Capture the cell that displays the provided text and extract its [X, Y] central coordinate. 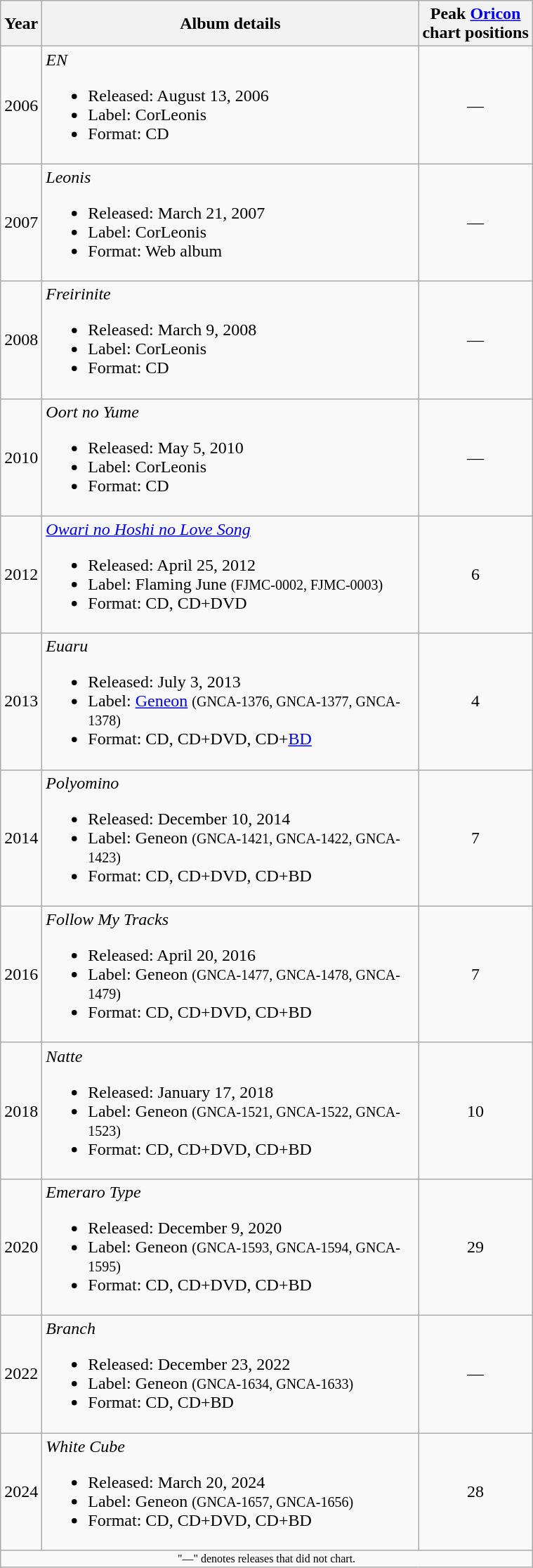
ENReleased: August 13, 2006Label: CorLeonisFormat: CD [230, 105]
2024 [21, 1491]
10 [475, 1110]
Follow My TracksReleased: April 20, 2016Label: Geneon (GNCA-1477, GNCA-1478, GNCA-1479)Format: CD, CD+DVD, CD+BD [230, 974]
EuaruReleased: July 3, 2013Label: Geneon (GNCA-1376, GNCA-1377, GNCA-1378)Format: CD, CD+DVD, CD+BD [230, 701]
2006 [21, 105]
2012 [21, 575]
2020 [21, 1247]
2014 [21, 838]
29 [475, 1247]
4 [475, 701]
"—" denotes releases that did not chart. [267, 1559]
2022 [21, 1373]
6 [475, 575]
Year [21, 24]
2018 [21, 1110]
28 [475, 1491]
White CubeReleased: March 20, 2024Label: Geneon (GNCA-1657, GNCA-1656)Format: CD, CD+DVD, CD+BD [230, 1491]
Album details [230, 24]
2007 [21, 222]
PolyominoReleased: December 10, 2014Label: Geneon (GNCA-1421, GNCA-1422, GNCA-1423)Format: CD, CD+DVD, CD+BD [230, 838]
Owari no Hoshi no Love SongReleased: April 25, 2012Label: Flaming June (FJMC-0002, FJMC-0003)Format: CD, CD+DVD [230, 575]
Emeraro TypeReleased: December 9, 2020Label: Geneon (GNCA-1593, GNCA-1594, GNCA-1595)Format: CD, CD+DVD, CD+BD [230, 1247]
NatteReleased: January 17, 2018Label: Geneon (GNCA-1521, GNCA-1522, GNCA-1523)Format: CD, CD+DVD, CD+BD [230, 1110]
FreiriniteReleased: March 9, 2008Label: CorLeonisFormat: CD [230, 340]
2016 [21, 974]
Oort no YumeReleased: May 5, 2010Label: CorLeonisFormat: CD [230, 457]
2010 [21, 457]
2008 [21, 340]
2013 [21, 701]
BranchReleased: December 23, 2022Label: Geneon (GNCA-1634, GNCA-1633)Format: CD, CD+BD [230, 1373]
LeonisReleased: March 21, 2007Label: CorLeonisFormat: Web album [230, 222]
Peak Oricon chart positions [475, 24]
